Identify which cell holds the provided text, then report its [x, y] central coordinate. 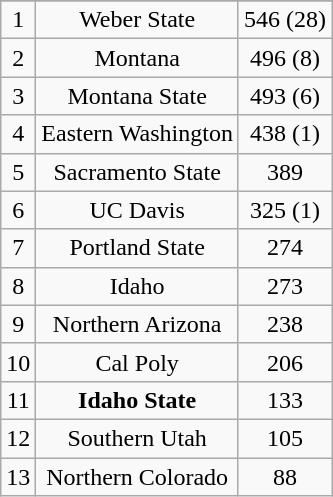
546 (28) [284, 20]
105 [284, 438]
9 [18, 324]
496 (8) [284, 58]
Idaho [138, 286]
10 [18, 362]
389 [284, 172]
11 [18, 400]
1 [18, 20]
12 [18, 438]
UC Davis [138, 210]
Portland State [138, 248]
3 [18, 96]
13 [18, 477]
493 (6) [284, 96]
4 [18, 134]
Northern Colorado [138, 477]
206 [284, 362]
2 [18, 58]
6 [18, 210]
7 [18, 248]
133 [284, 400]
Montana [138, 58]
Sacramento State [138, 172]
8 [18, 286]
325 (1) [284, 210]
Northern Arizona [138, 324]
Southern Utah [138, 438]
274 [284, 248]
238 [284, 324]
5 [18, 172]
273 [284, 286]
88 [284, 477]
Weber State [138, 20]
Idaho State [138, 400]
Eastern Washington [138, 134]
438 (1) [284, 134]
Montana State [138, 96]
Cal Poly [138, 362]
